Pinpoint the cell where the given text exists, returning its [X, Y] midpoint coordinate. 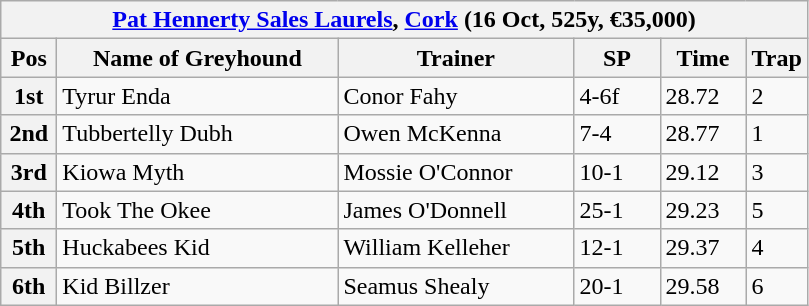
28.72 [703, 96]
2nd [29, 134]
4 [776, 248]
5th [29, 248]
25-1 [617, 210]
Name of Greyhound [198, 58]
12-1 [617, 248]
10-1 [617, 172]
Owen McKenna [456, 134]
29.37 [703, 248]
5 [776, 210]
Huckabees Kid [198, 248]
1st [29, 96]
20-1 [617, 286]
Seamus Shealy [456, 286]
Trainer [456, 58]
Kiowa Myth [198, 172]
William Kelleher [456, 248]
6 [776, 286]
4-6f [617, 96]
6th [29, 286]
29.12 [703, 172]
Pos [29, 58]
James O'Donnell [456, 210]
28.77 [703, 134]
3rd [29, 172]
SP [617, 58]
Trap [776, 58]
3 [776, 172]
7-4 [617, 134]
Tyrur Enda [198, 96]
1 [776, 134]
Time [703, 58]
2 [776, 96]
Conor Fahy [456, 96]
Took The Okee [198, 210]
4th [29, 210]
Kid Billzer [198, 286]
Mossie O'Connor [456, 172]
Tubbertelly Dubh [198, 134]
Pat Hennerty Sales Laurels, Cork (16 Oct, 525y, €35,000) [404, 20]
29.23 [703, 210]
29.58 [703, 286]
